Find where the given text appears and provide that cell's center as (X, Y) coordinate. 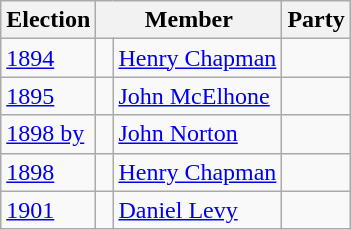
Election (48, 20)
1898 by (48, 134)
John Norton (198, 134)
Party (316, 20)
1901 (48, 210)
1894 (48, 58)
Daniel Levy (198, 210)
1898 (48, 172)
John McElhone (198, 96)
1895 (48, 96)
Member (189, 20)
